Pinpoint the cell where the given text exists, returning its [X, Y] midpoint coordinate. 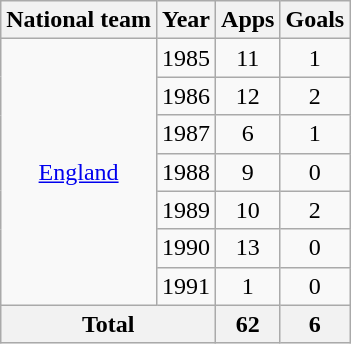
62 [248, 324]
1986 [186, 96]
12 [248, 96]
National team [79, 20]
1990 [186, 248]
9 [248, 172]
11 [248, 58]
10 [248, 210]
1991 [186, 286]
Total [108, 324]
Goals [315, 20]
England [79, 172]
13 [248, 248]
1989 [186, 210]
1985 [186, 58]
1987 [186, 134]
Year [186, 20]
Apps [248, 20]
1988 [186, 172]
